Output the [x, y] coordinate of the center of the cell containing the given text.  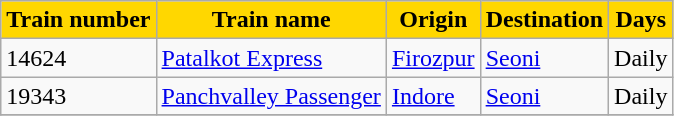
Panchvalley Passenger [271, 96]
Train name [271, 20]
Train number [78, 20]
Destination [544, 20]
14624 [78, 58]
19343 [78, 96]
Origin [433, 20]
Patalkot Express [271, 58]
Indore [433, 96]
Days [641, 20]
Firozpur [433, 58]
